Output the (X, Y) coordinate of the center of the cell containing the given text.  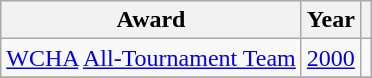
2000 (330, 58)
WCHA All-Tournament Team (152, 58)
Award (152, 20)
Year (330, 20)
